Provide the (X, Y) coordinate of the cell's center where the given text is located.  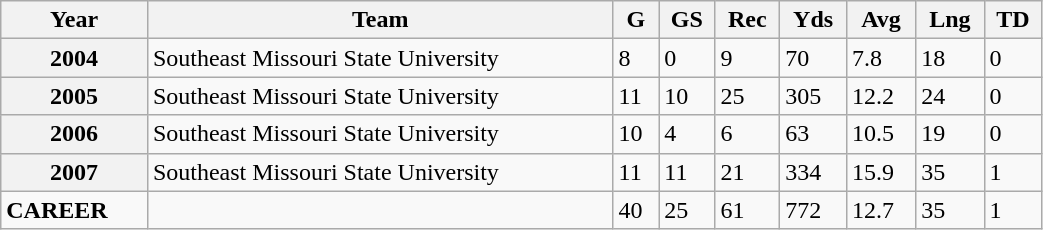
21 (748, 172)
40 (636, 210)
Lng (950, 20)
15.9 (880, 172)
19 (950, 134)
63 (814, 134)
Year (74, 20)
305 (814, 96)
7.8 (880, 58)
6 (748, 134)
Avg (880, 20)
12.2 (880, 96)
4 (687, 134)
8 (636, 58)
9 (748, 58)
61 (748, 210)
2005 (74, 96)
18 (950, 58)
12.7 (880, 210)
2004 (74, 58)
70 (814, 58)
2007 (74, 172)
772 (814, 210)
24 (950, 96)
Yds (814, 20)
GS (687, 20)
G (636, 20)
334 (814, 172)
2006 (74, 134)
10.5 (880, 134)
CAREER (74, 210)
Team (380, 20)
Rec (748, 20)
TD (1013, 20)
